Scan for the cell matching the given text and deliver its (x, y) coordinate at center. 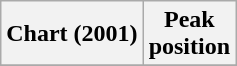
Peakposition (189, 34)
Chart (2001) (72, 34)
